Provide the (x, y) coordinate of the cell's center where the given text is located.  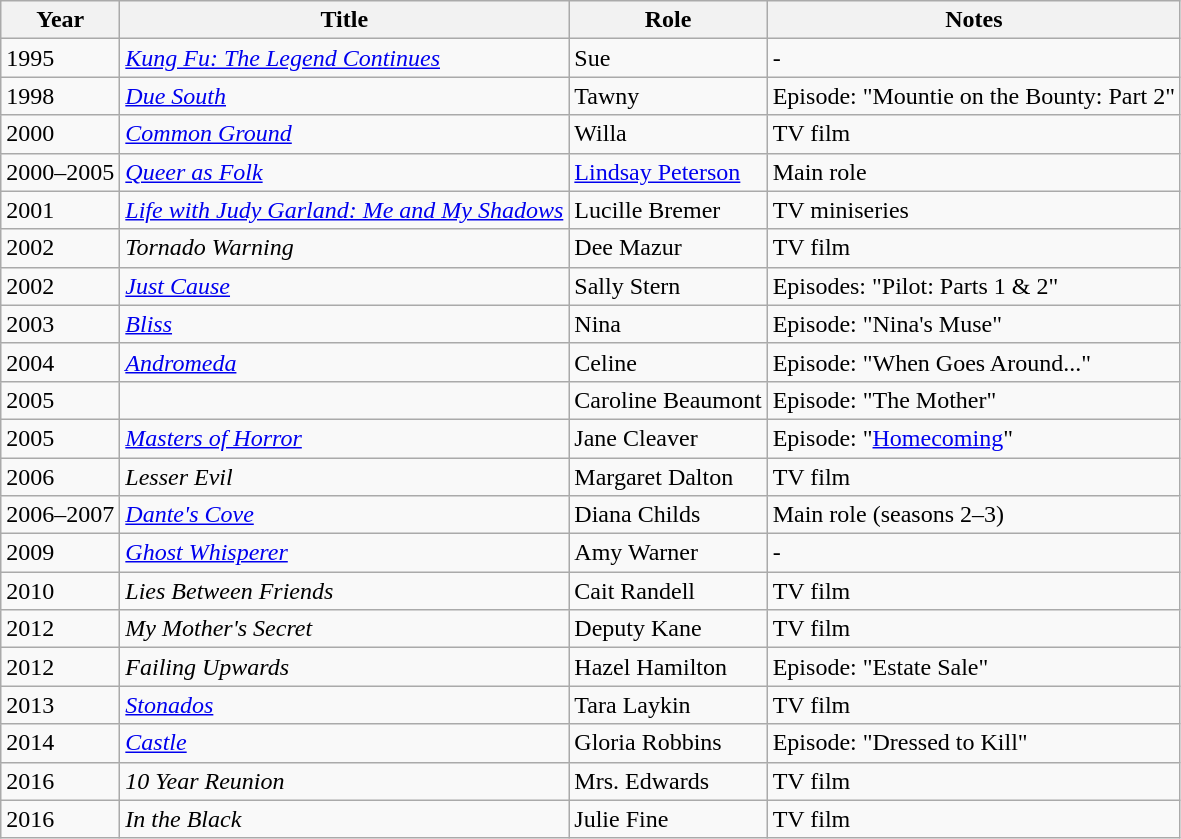
Hazel Hamilton (668, 667)
Life with Judy Garland: Me and My Shadows (344, 210)
Celine (668, 362)
Ghost Whisperer (344, 553)
Title (344, 20)
Masters of Horror (344, 438)
Nina (668, 324)
Lesser Evil (344, 477)
TV miniseries (974, 210)
Due South (344, 96)
Sally Stern (668, 286)
Lindsay Peterson (668, 172)
Kung Fu: The Legend Continues (344, 58)
Cait Randell (668, 591)
1995 (60, 58)
2010 (60, 591)
Tawny (668, 96)
Jane Cleaver (668, 438)
Episode: "Mountie on the Bounty: Part 2" (974, 96)
Main role (974, 172)
Episode: "The Mother" (974, 400)
Amy Warner (668, 553)
Main role (seasons 2–3) (974, 515)
Dante's Cove (344, 515)
Sue (668, 58)
Mrs. Edwards (668, 781)
Episode: "Homecoming" (974, 438)
Dee Mazur (668, 248)
Episodes: "Pilot: Parts 1 & 2" (974, 286)
2000–2005 (60, 172)
Notes (974, 20)
Julie Fine (668, 819)
2014 (60, 743)
Lucille Bremer (668, 210)
2009 (60, 553)
2003 (60, 324)
Tornado Warning (344, 248)
Margaret Dalton (668, 477)
2001 (60, 210)
10 Year Reunion (344, 781)
Queer as Folk (344, 172)
Tara Laykin (668, 705)
Willa (668, 134)
Just Cause (344, 286)
Deputy Kane (668, 629)
2000 (60, 134)
2013 (60, 705)
Year (60, 20)
Andromeda (344, 362)
Diana Childs (668, 515)
Gloria Robbins (668, 743)
Common Ground (344, 134)
Role (668, 20)
My Mother's Secret (344, 629)
2004 (60, 362)
Caroline Beaumont (668, 400)
Episode: "When Goes Around..." (974, 362)
2006 (60, 477)
Lies Between Friends (344, 591)
Bliss (344, 324)
Failing Upwards (344, 667)
Stonados (344, 705)
In the Black (344, 819)
Episode: "Nina's Muse" (974, 324)
1998 (60, 96)
Episode: "Estate Sale" (974, 667)
2006–2007 (60, 515)
Episode: "Dressed to Kill" (974, 743)
Castle (344, 743)
